Provide the (X, Y) coordinate of the cell's center where the given text is located.  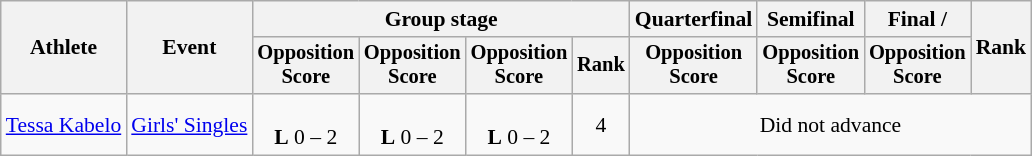
Athlete (64, 48)
Group stage (440, 19)
Quarterfinal (694, 19)
Semifinal (810, 19)
Final / (918, 19)
Event (189, 48)
Did not advance (830, 124)
4 (601, 124)
Tessa Kabelo (64, 124)
Girls' Singles (189, 124)
